Scan for the cell matching the given text and deliver its [X, Y] coordinate at center. 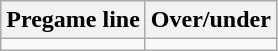
Over/under [210, 20]
Pregame line [74, 20]
